Detect which cell encompasses the target text, then output its [X, Y] center coordinate. 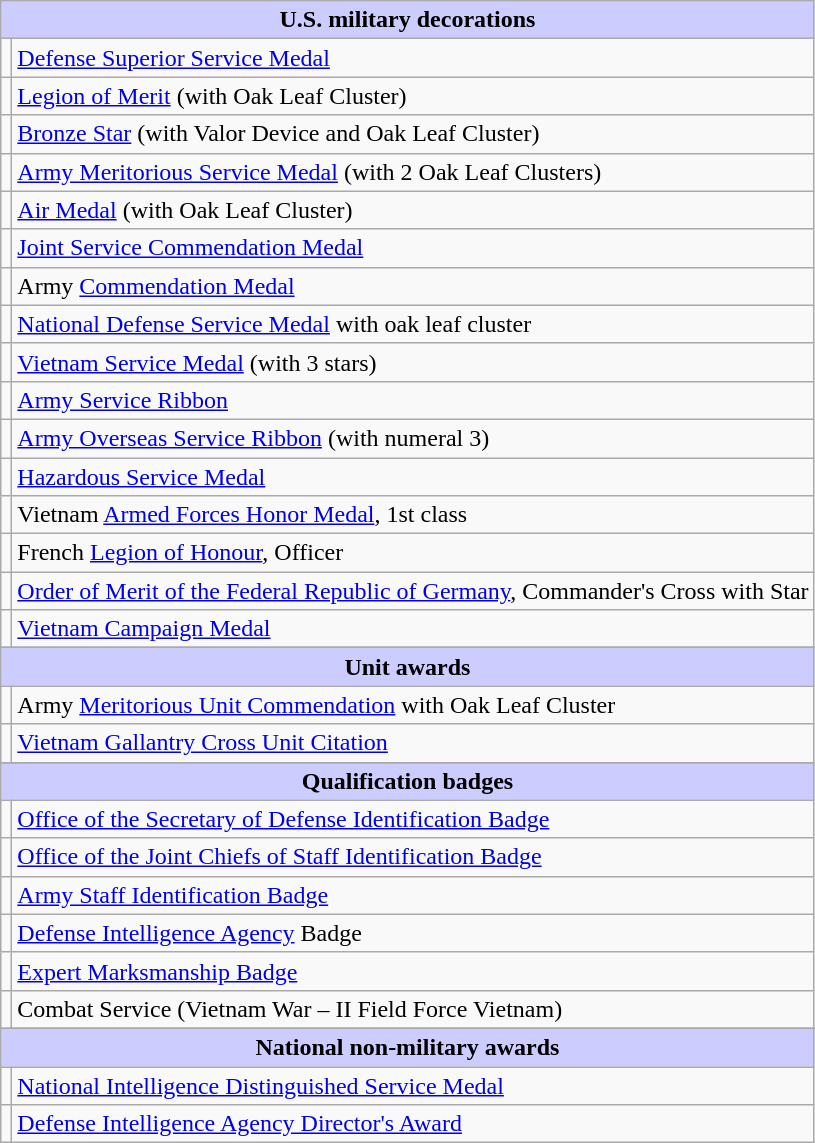
Defense Superior Service Medal [413, 58]
Defense Intelligence Agency Badge [413, 933]
Army Commendation Medal [413, 286]
Hazardous Service Medal [413, 477]
Bronze Star (with Valor Device and Oak Leaf Cluster) [413, 134]
French Legion of Honour, Officer [413, 553]
Unit awards [408, 667]
Army Service Ribbon [413, 400]
Army Staff Identification Badge [413, 895]
Legion of Merit (with Oak Leaf Cluster) [413, 96]
Air Medal (with Oak Leaf Cluster) [413, 210]
Order of Merit of the Federal Republic of Germany, Commander's Cross with Star [413, 591]
Expert Marksmanship Badge [413, 971]
Army Meritorious Service Medal (with 2 Oak Leaf Clusters) [413, 172]
Army Meritorious Unit Commendation with Oak Leaf Cluster [413, 705]
National non-military awards [408, 1047]
Vietnam Gallantry Cross Unit Citation [413, 743]
Office of the Joint Chiefs of Staff Identification Badge [413, 857]
Combat Service (Vietnam War – II Field Force Vietnam) [413, 1009]
Joint Service Commendation Medal [413, 248]
National Defense Service Medal with oak leaf cluster [413, 324]
U.S. military decorations [408, 20]
Vietnam Service Medal (with 3 stars) [413, 362]
National Intelligence Distinguished Service Medal [413, 1085]
Army Overseas Service Ribbon (with numeral 3) [413, 438]
Office of the Secretary of Defense Identification Badge [413, 819]
Defense Intelligence Agency Director's Award [413, 1124]
Qualification badges [408, 781]
Vietnam Campaign Medal [413, 629]
Vietnam Armed Forces Honor Medal, 1st class [413, 515]
